Return (x, y) of the center of cell containing provided text 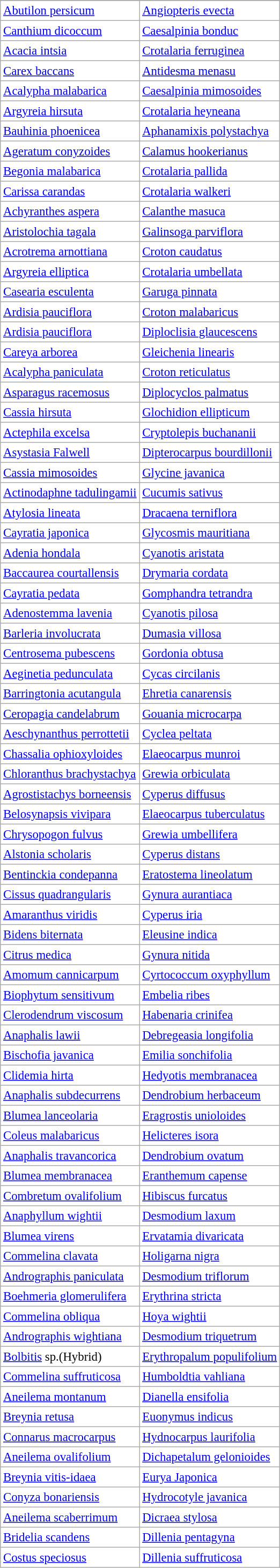
Acrotrema arnottiana (70, 252)
Aeginetia pedunculata (70, 673)
Glycosmis mauritiana (210, 533)
Angiopteris evecta (210, 11)
Amaranthus viridis (70, 914)
Blumea membranacea (70, 1176)
Garuga pinnata (210, 292)
Cyanotis aristata (210, 553)
Erythrina stricta (210, 1296)
Ceropagia candelabrum (70, 714)
Begonia malabarica (70, 171)
Crotalaria pallida (210, 171)
Anaphyllum wightii (70, 1216)
Connarus macrocarpus (70, 1437)
Barleria involucrata (70, 633)
Coleus malabaricus (70, 1136)
Calamus hookerianus (210, 151)
Ervatamia divaricata (210, 1236)
Bidens biternata (70, 935)
Aeschynanthus perrottetii (70, 734)
Citrus medica (70, 955)
Desmodium triquetrum (210, 1337)
Croton malabaricus (210, 312)
Gordonia obtusa (210, 654)
Centrosema pubescens (70, 654)
Chrysopogon fulvus (70, 834)
Bischofia javanica (70, 1055)
Costus speciosus (70, 1557)
Argyreia hirsuta (70, 111)
Cycas circilanis (210, 673)
Chassalia ophioxyloides (70, 754)
Bentinckia condepanna (70, 874)
Clerodendrum viscosum (70, 1015)
Dendrobium ovatum (210, 1156)
Croton caudatus (210, 252)
Boehmeria glomerulifera (70, 1296)
Embelia ribes (210, 995)
Eurya Japonica (210, 1477)
Actinodaphne tadulingamii (70, 493)
Debregeasia longifolia (210, 1035)
Aneilema montanum (70, 1397)
Adenia hondala (70, 553)
Bolbitis sp.(Hybrid) (70, 1356)
Cyanotis pilosa (210, 613)
Combretum ovalifolium (70, 1196)
Acalypha malabarica (70, 91)
Glochidion ellipticum (210, 412)
Adenostemma lavenia (70, 613)
Cryptolepis buchananii (210, 432)
Cucumis sativus (210, 493)
Biophytum sensitivum (70, 995)
Aristolochia tagala (70, 231)
Cyperus iria (210, 914)
Bridelia scandens (70, 1537)
Ehretia canarensis (210, 694)
Anaphalis subdecurrens (70, 1096)
Emilia sonchifolia (210, 1055)
Euonymus indicus (210, 1417)
Commelina obliqua (70, 1316)
Abutilon persicum (70, 11)
Commelina clavata (70, 1256)
Belosynapsis vivipara (70, 814)
Crotalaria umbellata (210, 272)
Aphanamixis polystachya (210, 131)
Agrostistachys borneensis (70, 794)
Commelina suffruticosa (70, 1377)
Anaphalis lawii (70, 1035)
Eragrostis unioloides (210, 1115)
Baccaurea courtallensis (70, 573)
Andrographis wightiana (70, 1337)
Andrographis paniculata (70, 1276)
Aneilema ovalifolium (70, 1457)
Desmodium triflorum (210, 1276)
Galinsoga parviflora (210, 231)
Clidemia hirta (70, 1075)
Gynura nitida (210, 955)
Holigarna nigra (210, 1256)
Dendrobium herbaceum (210, 1096)
Crotalaria ferruginea (210, 51)
Dracaena terniflora (210, 513)
Cyrtococcum oxyphyllum (210, 975)
Hydnocarpus laurifolia (210, 1437)
Casearia esculenta (70, 292)
Dianella ensifolia (210, 1397)
Asparagus racemosus (70, 392)
Croton reticulatus (210, 372)
Habenaria crinifea (210, 1015)
Eratostema lineolatum (210, 874)
Hedyotis membranacea (210, 1075)
Crotalaria heyneana (210, 111)
Acacia intsia (70, 51)
Eleusine indica (210, 935)
Blumea virens (70, 1236)
Erythropalum populifolium (210, 1356)
Breynia retusa (70, 1417)
Barringtonia acutangula (70, 694)
Cissus quadrangularis (70, 895)
Asystasia Falwell (70, 453)
Caesalpinia bonduc (210, 31)
Cassia hirsuta (70, 412)
Actephila excelsa (70, 432)
Elaeocarpus tuberculatus (210, 814)
Hoya wightii (210, 1316)
Dichapetalum gelonioides (210, 1457)
Crotalaria walkeri (210, 191)
Dicraea stylosa (210, 1517)
Gouania microcarpa (210, 714)
Diplocyclos palmatus (210, 392)
Carex baccans (70, 71)
Cassia mimosoides (70, 472)
Achyranthes aspera (70, 212)
Cayratia pedata (70, 593)
Caesalpinia mimosoides (210, 91)
Hydrocotyle javanica (210, 1497)
Cyperus distans (210, 854)
Dillenia suffruticosa (210, 1557)
Amomum cannicarpum (70, 975)
Gleichenia linearis (210, 352)
Acalypha paniculata (70, 372)
Aneilema scaberrimum (70, 1517)
Conyza bonariensis (70, 1497)
Helicteres isora (210, 1136)
Cyperus diffusus (210, 794)
Grewia orbiculata (210, 774)
Atylosia lineata (70, 513)
Chloranthus brachystachya (70, 774)
Dipterocarpus bourdillonii (210, 453)
Glycine javanica (210, 472)
Drymaria cordata (210, 573)
Diploclisia glaucescens (210, 332)
Gomphandra tetrandra (210, 593)
Ageratum conyzoides (70, 151)
Anaphalis travancorica (70, 1156)
Dillenia pentagyna (210, 1537)
Bauhinia phoenicea (70, 131)
Canthium dicoccum (70, 31)
Blumea lanceolaria (70, 1115)
Breynia vitis-idaea (70, 1477)
Calanthe masuca (210, 212)
Gynura aurantiaca (210, 895)
Dumasia villosa (210, 633)
Elaeocarpus munroi (210, 754)
Argyreia elliptica (70, 272)
Alstonia scholaris (70, 854)
Careya arborea (70, 352)
Desmodium laxum (210, 1216)
Cyclea peltata (210, 734)
Humboldtia vahliana (210, 1377)
Eranthemum capense (210, 1176)
Antidesma menasu (210, 71)
Cayratia japonica (70, 533)
Grewia umbellifera (210, 834)
Carissa carandas (70, 191)
Hibiscus furcatus (210, 1196)
